Return the (X, Y) coordinate for the center point of the cell that contains the specified text.  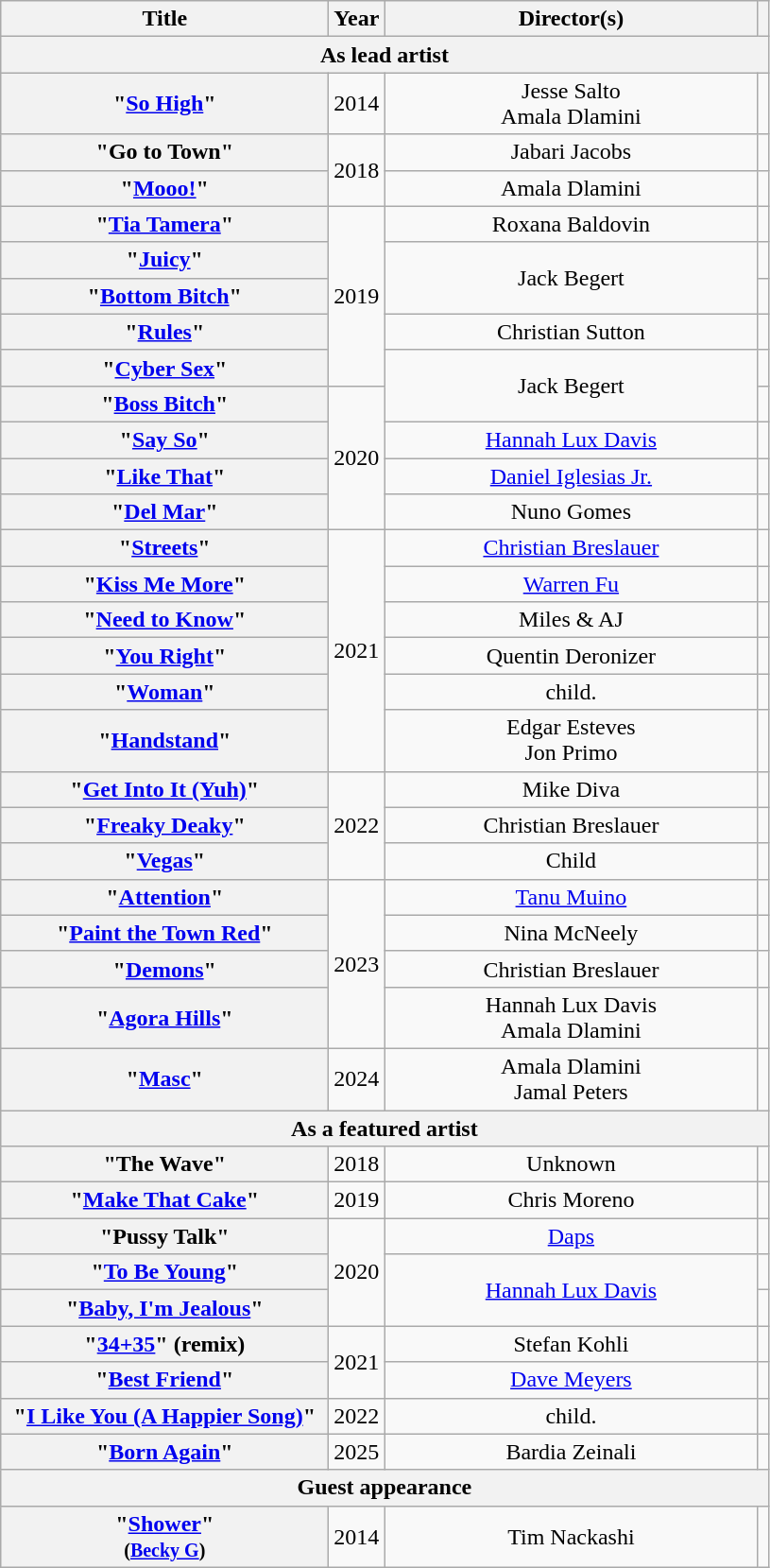
Daps (571, 1236)
Roxana Baldovin (571, 224)
"Get Into It (Yuh)" (164, 789)
Chris Moreno (571, 1200)
"So High" (164, 104)
"Agora Hills" (164, 1017)
Jabari Jacobs (571, 152)
Director(s) (571, 19)
"Handstand" (164, 741)
"Go to Town" (164, 152)
Tanu Muino (571, 897)
"Best Friend" (164, 1380)
Amala Dlamini (571, 188)
"Paint the Town Red" (164, 933)
Title (164, 19)
As a featured artist (385, 1128)
"You Right" (164, 656)
"Baby, I'm Jealous" (164, 1308)
"Bottom Bitch" (164, 296)
"Born Again" (164, 1452)
As lead artist (385, 55)
"Vegas" (164, 861)
Mike Diva (571, 789)
Child (571, 861)
Unknown (571, 1164)
"Need to Know" (164, 620)
Amala DlaminiJamal Peters (571, 1079)
Tim Nackashi (571, 1537)
Edgar EstevesJon Primo (571, 741)
2024 (357, 1079)
"34+35" (remix) (164, 1344)
"Mooo!" (164, 188)
Nuno Gomes (571, 512)
Hannah Lux DavisAmala Dlamini (571, 1017)
"Del Mar" (164, 512)
Nina McNeely (571, 933)
Guest appearance (385, 1488)
Bardia Zeinali (571, 1452)
"Juicy" (164, 260)
"Attention" (164, 897)
"Say So" (164, 439)
Quentin Deronizer (571, 656)
Year (357, 19)
Christian Sutton (571, 332)
"Streets" (164, 548)
"Demons" (164, 969)
Daniel Iglesias Jr. (571, 475)
2023 (357, 964)
"Pussy Talk" (164, 1236)
"Masc" (164, 1079)
Warren Fu (571, 584)
"I Like You (A Happier Song)" (164, 1416)
"The Wave" (164, 1164)
Dave Meyers (571, 1380)
"Woman" (164, 692)
"Rules" (164, 332)
"Tia Tamera" (164, 224)
Jesse Salto Amala Dlamini (571, 104)
"To Be Young" (164, 1272)
"Shower"(Becky G) (164, 1537)
Miles & AJ (571, 620)
"Make That Cake" (164, 1200)
Stefan Kohli (571, 1344)
"Like That" (164, 475)
2025 (357, 1452)
"Kiss Me More" (164, 584)
"Cyber Sex" (164, 368)
"Boss Bitch" (164, 404)
"Freaky Deaky" (164, 825)
